Identify which cell holds the provided text, then report its (x, y) central coordinate. 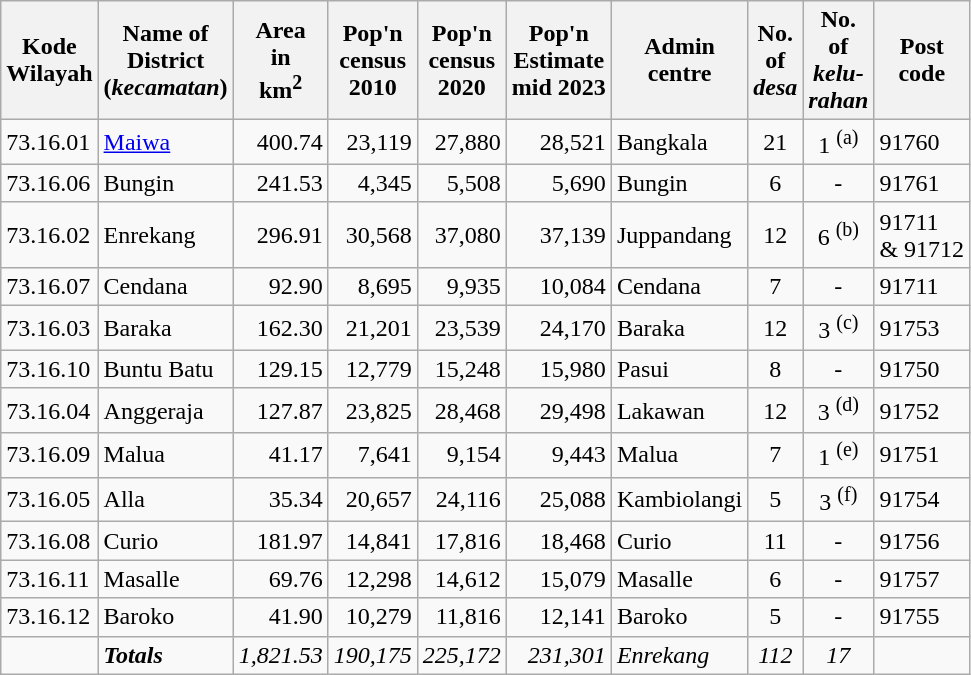
15,248 (462, 369)
23,825 (372, 410)
No. ofdesa (776, 60)
5,508 (462, 183)
Maiwa (166, 142)
1,821.53 (280, 655)
112 (776, 655)
Admincentre (679, 60)
73.16.10 (50, 369)
73.16.02 (50, 234)
73.16.06 (50, 183)
Pop'nEstimatemid 2023 (558, 60)
3 (f) (838, 500)
25,088 (558, 500)
20,657 (372, 500)
69.76 (280, 579)
181.97 (280, 541)
91711 (922, 286)
91750 (922, 369)
Pasui (679, 369)
4,345 (372, 183)
15,980 (558, 369)
1 (a) (838, 142)
35.34 (280, 500)
41.90 (280, 617)
23,119 (372, 142)
37,080 (462, 234)
400.74 (280, 142)
73.16.07 (50, 286)
8 (776, 369)
10,279 (372, 617)
Lakawan (679, 410)
225,172 (462, 655)
10,084 (558, 286)
Areain km2 (280, 60)
14,612 (462, 579)
11,816 (462, 617)
23,539 (462, 328)
91760 (922, 142)
17,816 (462, 541)
Kambiolangi (679, 500)
Name ofDistrict(kecamatan) (166, 60)
14,841 (372, 541)
27,880 (462, 142)
11 (776, 541)
9,935 (462, 286)
Buntu Batu (166, 369)
91711& 91712 (922, 234)
73.16.01 (50, 142)
73.16.12 (50, 617)
24,116 (462, 500)
91757 (922, 579)
7,641 (372, 456)
Totals (166, 655)
17 (838, 655)
30,568 (372, 234)
28,521 (558, 142)
Kode Wilayah (50, 60)
91751 (922, 456)
12,298 (372, 579)
37,139 (558, 234)
Bangkala (679, 142)
91752 (922, 410)
91761 (922, 183)
91755 (922, 617)
3 (c) (838, 328)
241.53 (280, 183)
73.16.03 (50, 328)
129.15 (280, 369)
127.87 (280, 410)
28,468 (462, 410)
Pop'ncensus2010 (372, 60)
91754 (922, 500)
73.16.11 (50, 579)
15,079 (558, 579)
Pop'ncensus2020 (462, 60)
29,498 (558, 410)
21,201 (372, 328)
Anggeraja (166, 410)
9,154 (462, 456)
Postcode (922, 60)
73.16.09 (50, 456)
190,175 (372, 655)
24,170 (558, 328)
92.90 (280, 286)
296.91 (280, 234)
8,695 (372, 286)
231,301 (558, 655)
73.16.05 (50, 500)
9,443 (558, 456)
18,468 (558, 541)
91753 (922, 328)
5,690 (558, 183)
162.30 (280, 328)
6 (b) (838, 234)
1 (e) (838, 456)
21 (776, 142)
41.17 (280, 456)
12,141 (558, 617)
73.16.04 (50, 410)
73.16.08 (50, 541)
Juppandang (679, 234)
91756 (922, 541)
3 (d) (838, 410)
12,779 (372, 369)
No. ofkelu-rahan (838, 60)
Alla (166, 500)
